From the cell containing the given text, extract its center point as [x, y] coordinate. 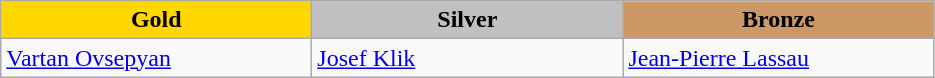
Josef Klik [468, 58]
Gold [156, 20]
Jean-Pierre Lassau [778, 58]
Vartan Ovsepyan [156, 58]
Bronze [778, 20]
Silver [468, 20]
